Output the [X, Y] coordinate of the center of the cell containing the given text.  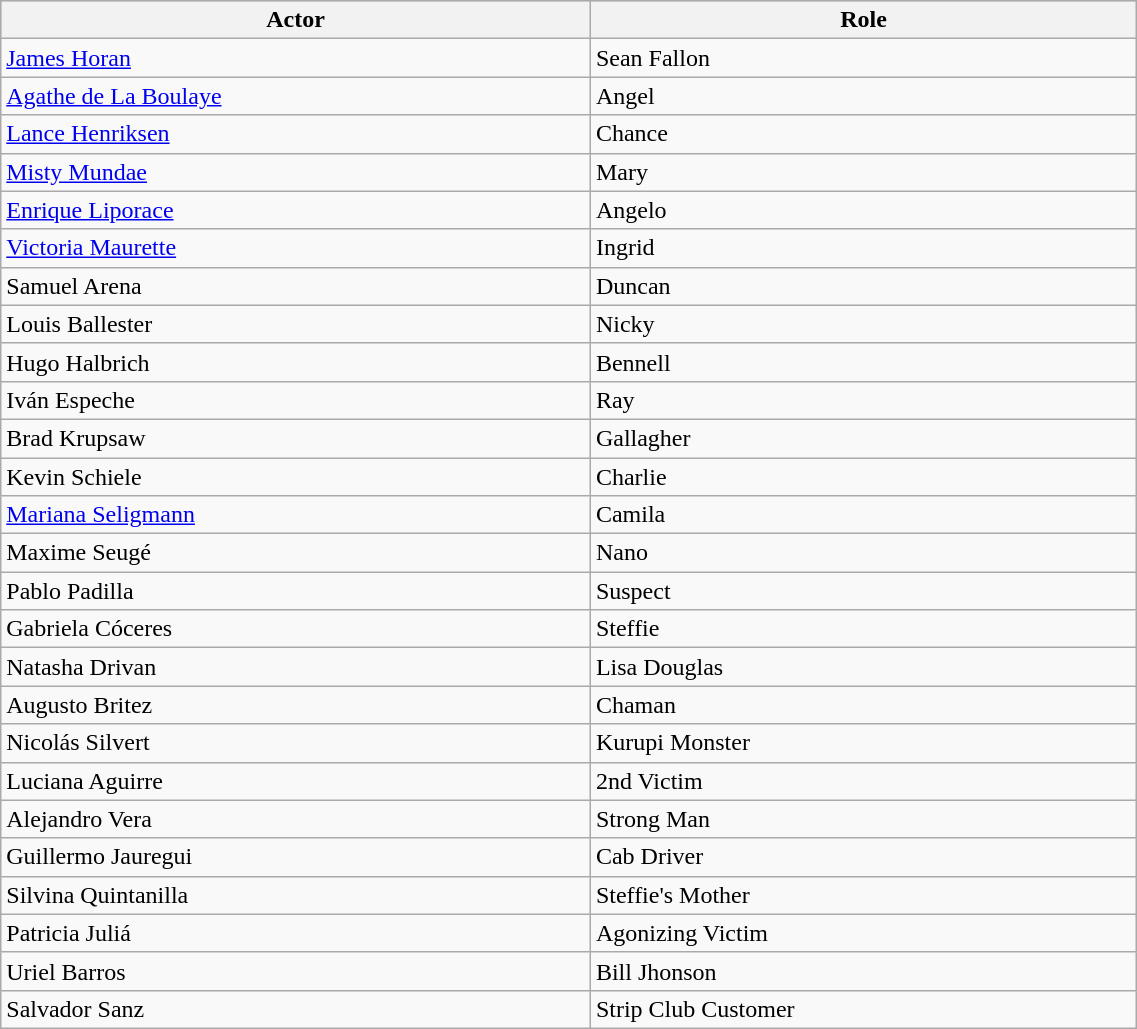
Agonizing Victim [863, 933]
Hugo Halbrich [296, 362]
Alejandro Vera [296, 819]
Sean Fallon [863, 58]
Angelo [863, 210]
Mariana Seligmann [296, 515]
Mary [863, 172]
Bill Jhonson [863, 971]
Strip Club Customer [863, 1009]
Bennell [863, 362]
James Horan [296, 58]
Nicolás Silvert [296, 743]
Luciana Aguirre [296, 781]
Gabriela Cóceres [296, 629]
Steffie's Mother [863, 895]
Pablo Padilla [296, 591]
Chance [863, 134]
Louis Ballester [296, 324]
2nd Victim [863, 781]
Nicky [863, 324]
Samuel Arena [296, 286]
Iván Espeche [296, 400]
Ingrid [863, 248]
Misty Mundae [296, 172]
Maxime Seugé [296, 553]
Role [863, 20]
Enrique Liporace [296, 210]
Patricia Juliá [296, 933]
Camila [863, 515]
Strong Man [863, 819]
Lance Henriksen [296, 134]
Nano [863, 553]
Steffie [863, 629]
Brad Krupsaw [296, 438]
Actor [296, 20]
Natasha Drivan [296, 667]
Gallagher [863, 438]
Suspect [863, 591]
Silvina Quintanilla [296, 895]
Chaman [863, 705]
Charlie [863, 477]
Victoria Maurette [296, 248]
Lisa Douglas [863, 667]
Guillermo Jauregui [296, 857]
Angel [863, 96]
Kurupi Monster [863, 743]
Duncan [863, 286]
Salvador Sanz [296, 1009]
Kevin Schiele [296, 477]
Uriel Barros [296, 971]
Cab Driver [863, 857]
Ray [863, 400]
Agathe de La Boulaye [296, 96]
Augusto Britez [296, 705]
